Find where the given text appears and provide that cell's center as (x, y) coordinate. 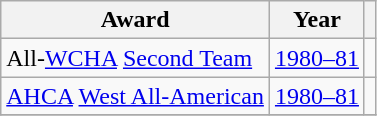
Year (316, 20)
AHCA West All-American (136, 96)
All-WCHA Second Team (136, 58)
Award (136, 20)
